Scan for the cell matching the given text and deliver its (x, y) coordinate at center. 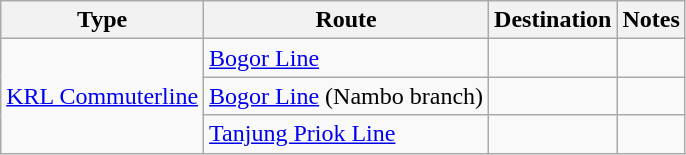
KRL Commuterline (102, 96)
Tanjung Priok Line (346, 134)
Notes (651, 20)
Bogor Line (346, 58)
Route (346, 20)
Bogor Line (Nambo branch) (346, 96)
Destination (553, 20)
Type (102, 20)
